Scan for the cell matching the given text and deliver its [x, y] coordinate at center. 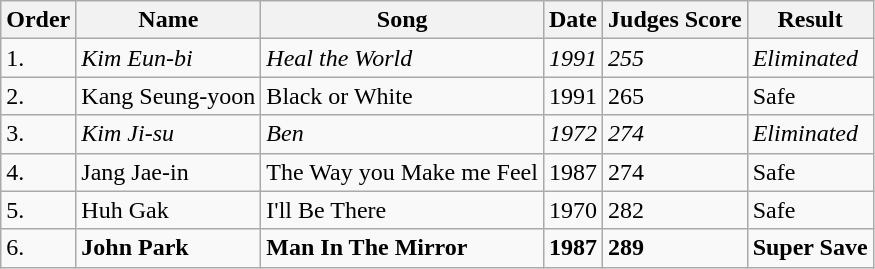
1. [38, 58]
Order [38, 20]
4. [38, 172]
Date [572, 20]
1972 [572, 134]
1970 [572, 210]
Huh Gak [168, 210]
The Way you Make me Feel [402, 172]
Black or White [402, 96]
3. [38, 134]
Man In The Mirror [402, 248]
5. [38, 210]
Kim Ji-su [168, 134]
Jang Jae-in [168, 172]
Result [810, 20]
2. [38, 96]
289 [676, 248]
265 [676, 96]
6. [38, 248]
Heal the World [402, 58]
Name [168, 20]
255 [676, 58]
282 [676, 210]
Kang Seung-yoon [168, 96]
John Park [168, 248]
Judges Score [676, 20]
I'll Be There [402, 210]
Song [402, 20]
Ben [402, 134]
Kim Eun-bi [168, 58]
Super Save [810, 248]
